Determine the (x, y) coordinate at the center of the cell enclosing the given text.  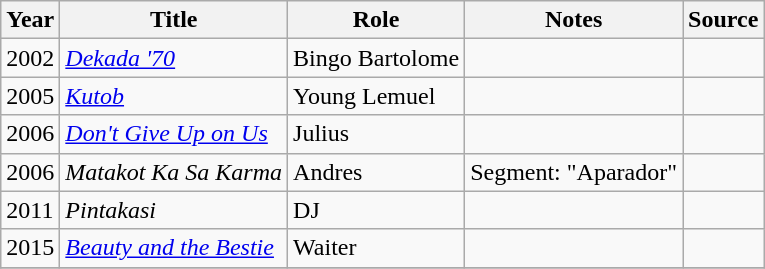
Title (174, 20)
2015 (30, 248)
Segment: "Aparador" (574, 172)
Source (724, 20)
Matakot Ka Sa Karma (174, 172)
Notes (574, 20)
Julius (376, 134)
Kutob (174, 96)
Role (376, 20)
2011 (30, 210)
DJ (376, 210)
Year (30, 20)
Dekada '70 (174, 58)
Beauty and the Bestie (174, 248)
2005 (30, 96)
Andres (376, 172)
Don't Give Up on Us (174, 134)
Young Lemuel (376, 96)
Bingo Bartolome (376, 58)
Pintakasi (174, 210)
Waiter (376, 248)
2002 (30, 58)
